Identify which cell holds the provided text, then report its [X, Y] central coordinate. 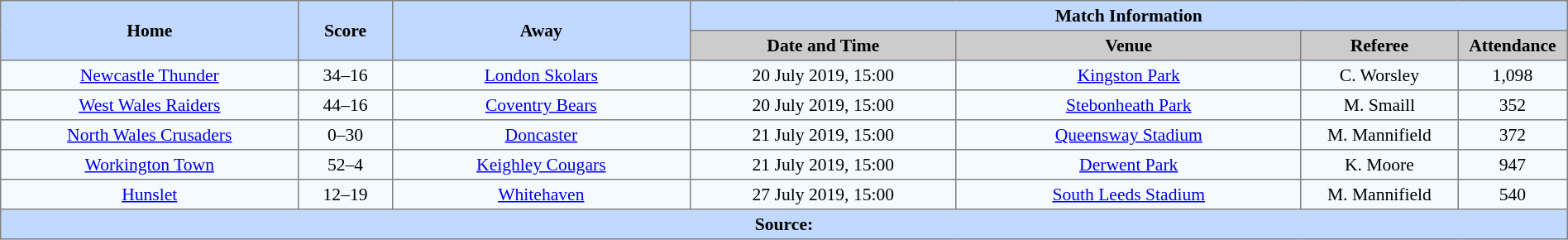
Referee [1379, 46]
South Leeds Stadium [1128, 194]
K. Moore [1379, 165]
52–4 [346, 165]
M. Smaill [1379, 105]
540 [1513, 194]
Coventry Bears [541, 105]
27 July 2019, 15:00 [823, 194]
Doncaster [541, 135]
Derwent Park [1128, 165]
Hunslet [150, 194]
1,098 [1513, 75]
Newcastle Thunder [150, 75]
352 [1513, 105]
West Wales Raiders [150, 105]
C. Worsley [1379, 75]
34–16 [346, 75]
44–16 [346, 105]
12–19 [346, 194]
Venue [1128, 46]
Workington Town [150, 165]
Match Information [1128, 16]
Away [541, 31]
Date and Time [823, 46]
947 [1513, 165]
North Wales Crusaders [150, 135]
Keighley Cougars [541, 165]
Whitehaven [541, 194]
London Skolars [541, 75]
Stebonheath Park [1128, 105]
Home [150, 31]
Source: [784, 224]
Score [346, 31]
0–30 [346, 135]
Attendance [1513, 46]
Kingston Park [1128, 75]
372 [1513, 135]
Queensway Stadium [1128, 135]
